Scan for the cell matching the given text and deliver its [X, Y] coordinate at center. 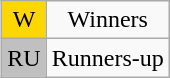
W [24, 20]
Runners-up [108, 58]
RU [24, 58]
Winners [108, 20]
